Search for the cell housing the specified text and yield its (x, y) center coordinate. 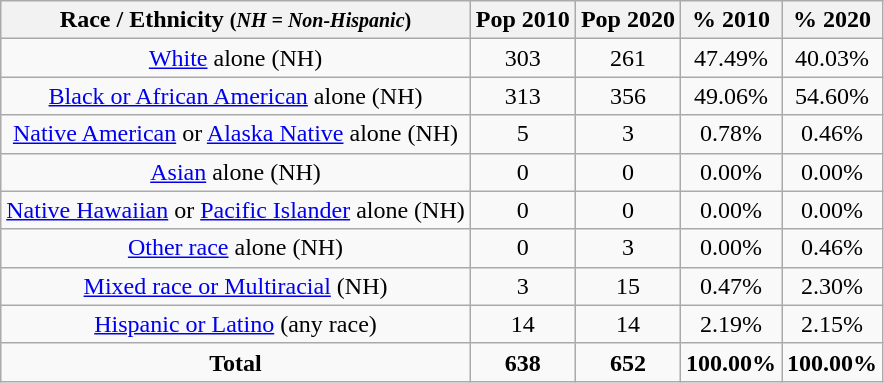
2.15% (832, 324)
303 (522, 58)
Hispanic or Latino (any race) (236, 324)
Race / Ethnicity (NH = Non-Hispanic) (236, 20)
49.06% (730, 96)
Native Hawaiian or Pacific Islander alone (NH) (236, 210)
Other race alone (NH) (236, 248)
2.30% (832, 286)
2.19% (730, 324)
652 (628, 362)
313 (522, 96)
Mixed race or Multiracial (NH) (236, 286)
Native American or Alaska Native alone (NH) (236, 134)
Pop 2020 (628, 20)
261 (628, 58)
0.47% (730, 286)
% 2010 (730, 20)
54.60% (832, 96)
% 2020 (832, 20)
Total (236, 362)
Pop 2010 (522, 20)
0.78% (730, 134)
Black or African American alone (NH) (236, 96)
5 (522, 134)
White alone (NH) (236, 58)
Asian alone (NH) (236, 172)
47.49% (730, 58)
15 (628, 286)
638 (522, 362)
40.03% (832, 58)
356 (628, 96)
